Pinpoint the cell where the given text exists, returning its [X, Y] midpoint coordinate. 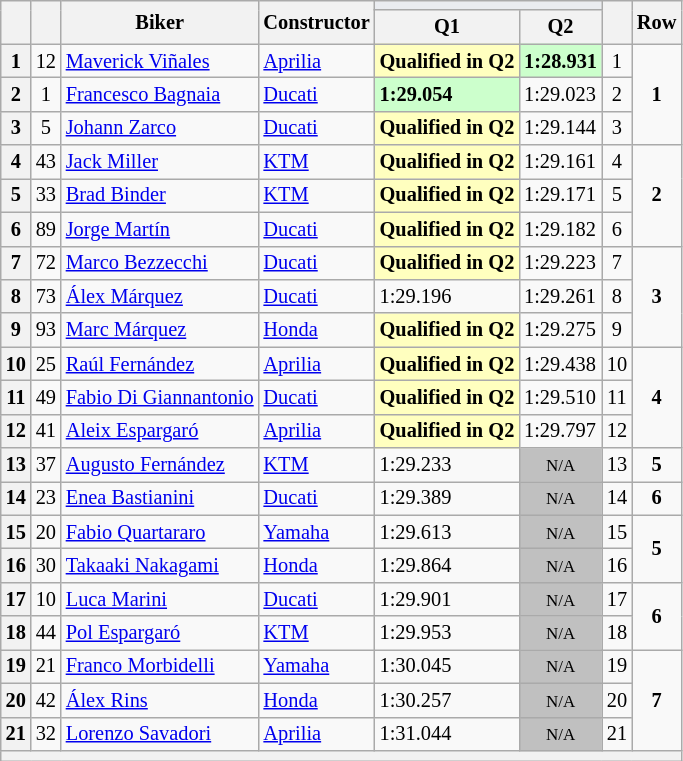
49 [46, 397]
1:29.510 [560, 397]
Q1 [447, 27]
1:30.257 [447, 700]
1:29.233 [447, 465]
93 [46, 330]
Fabio Quartararo [160, 532]
1:29.901 [447, 599]
Raúl Fernández [160, 364]
1:29.261 [560, 296]
30 [46, 565]
1:29.438 [560, 364]
Jorge Martín [160, 229]
Biker [160, 22]
Johann Zarco [160, 128]
1:29.613 [447, 532]
1:30.045 [447, 666]
Enea Bastianini [160, 498]
33 [46, 195]
Q2 [560, 27]
1:29.223 [560, 263]
Takaaki Nakagami [160, 565]
1:29.953 [447, 633]
44 [46, 633]
Jack Miller [160, 162]
Luca Marini [160, 599]
Augusto Fernández [160, 465]
42 [46, 700]
Fabio Di Giannantonio [160, 397]
37 [46, 465]
1:29.864 [447, 565]
23 [46, 498]
Álex Márquez [160, 296]
Franco Morbidelli [160, 666]
Marc Márquez [160, 330]
1:29.171 [560, 195]
1:29.196 [447, 296]
1:29.275 [560, 330]
1:29.797 [560, 431]
Álex Rins [160, 700]
Row [656, 22]
1:28.931 [560, 61]
1:29.054 [447, 94]
89 [46, 229]
1:29.161 [560, 162]
72 [46, 263]
Marco Bezzecchi [160, 263]
25 [46, 364]
Aleix Espargaró [160, 431]
32 [46, 734]
73 [46, 296]
Brad Binder [160, 195]
41 [46, 431]
1:29.023 [560, 94]
Constructor [317, 22]
Pol Espargaró [160, 633]
1:31.044 [447, 734]
Maverick Viñales [160, 61]
1:29.144 [560, 128]
1:29.389 [447, 498]
Lorenzo Savadori [160, 734]
1:29.182 [560, 229]
43 [46, 162]
Francesco Bagnaia [160, 94]
